Output the [X, Y] coordinate of the center of the cell containing the given text.  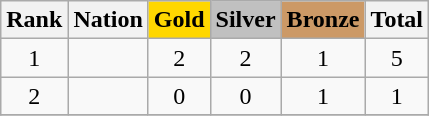
Gold [179, 20]
5 [397, 58]
Silver [246, 20]
Total [397, 20]
Bronze [323, 20]
Nation [108, 20]
Rank [34, 20]
